Identify which cell holds the provided text, then report its (x, y) central coordinate. 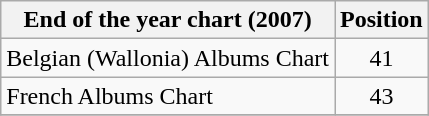
41 (381, 58)
End of the year chart (2007) (168, 20)
Position (381, 20)
Belgian (Wallonia) Albums Chart (168, 58)
43 (381, 96)
French Albums Chart (168, 96)
